Search for the cell housing the specified text and yield its (X, Y) center coordinate. 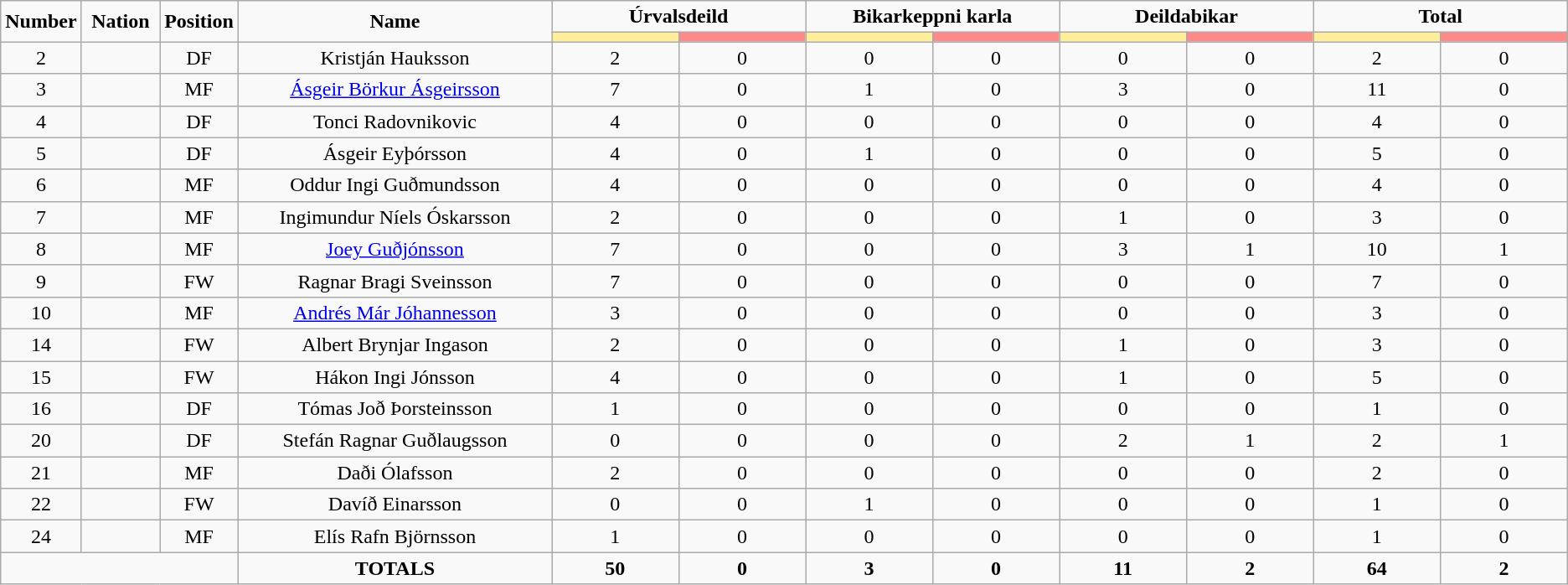
Total (1441, 17)
8 (41, 249)
9 (41, 281)
Deildabikar (1186, 17)
Ragnar Bragi Sveinsson (395, 281)
Number (41, 22)
50 (615, 568)
Oddur Ingi Guðmundsson (395, 185)
Name (395, 22)
Joey Guðjónsson (395, 249)
20 (41, 441)
14 (41, 344)
Davíð Einarsson (395, 505)
Ingimundur Níels Óskarsson (395, 217)
Andrés Már Jóhannesson (395, 313)
22 (41, 505)
Tómas Joð Þorsteinsson (395, 409)
Nation (121, 22)
21 (41, 473)
Position (199, 22)
Bikarkeppni karla (933, 17)
Albert Brynjar Ingason (395, 344)
15 (41, 376)
24 (41, 536)
16 (41, 409)
Ásgeir Börkur Ásgeirsson (395, 90)
Daði Ólafsson (395, 473)
Elís Rafn Björnsson (395, 536)
Úrvalsdeild (678, 17)
6 (41, 185)
Kristján Hauksson (395, 58)
Ásgeir Eyþórsson (395, 153)
TOTALS (395, 568)
64 (1377, 568)
Hákon Ingi Jónsson (395, 376)
Stefán Ragnar Guðlaugsson (395, 441)
Tonci Radovnikovic (395, 122)
